Determine the (X, Y) coordinate at the center of the cell enclosing the given text.  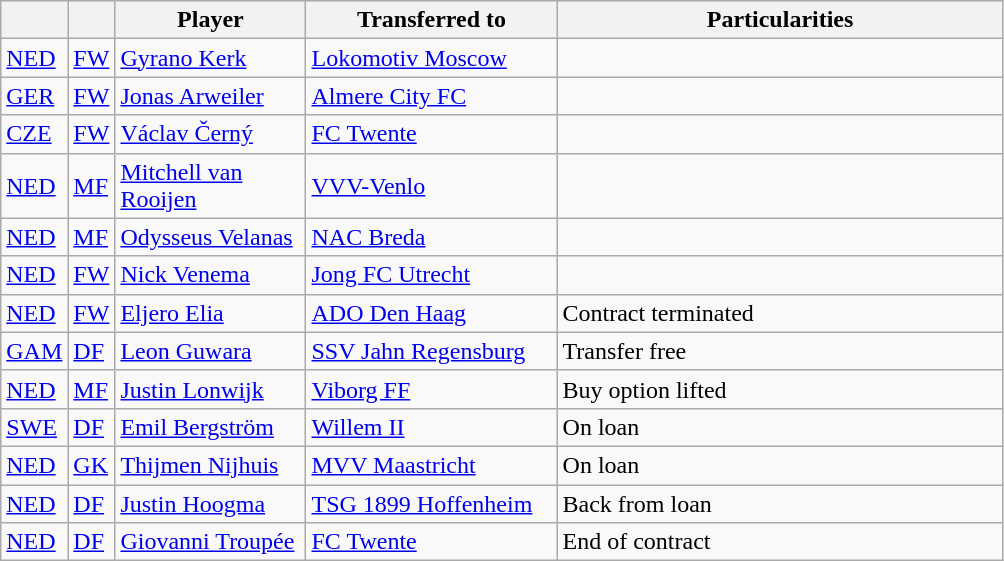
Player (210, 20)
Jong FC Utrecht (432, 275)
SWE (34, 427)
Almere City FC (432, 96)
End of contract (780, 542)
MVV Maastricht (432, 465)
NAC Breda (432, 237)
GAM (34, 351)
Václav Černý (210, 134)
Leon Guwara (210, 351)
Transferred to (432, 20)
GER (34, 96)
Nick Venema (210, 275)
Jonas Arweiler (210, 96)
CZE (34, 134)
Viborg FF (432, 389)
Lokomotiv Moscow (432, 58)
Justin Lonwijk (210, 389)
Eljero Elia (210, 313)
TSG 1899 Hoffenheim (432, 503)
SSV Jahn Regensburg (432, 351)
Particularities (780, 20)
Gyrano Kerk (210, 58)
Emil Bergström (210, 427)
ADO Den Haag (432, 313)
Contract terminated (780, 313)
Mitchell van Rooijen (210, 186)
VVV-Venlo (432, 186)
Thijmen Nijhuis (210, 465)
Buy option lifted (780, 389)
Willem II (432, 427)
Odysseus Velanas (210, 237)
Back from loan (780, 503)
Transfer free (780, 351)
Giovanni Troupée (210, 542)
GK (92, 465)
Justin Hoogma (210, 503)
